Extract the [x, y] coordinate from the center of the cell holding the provided text.  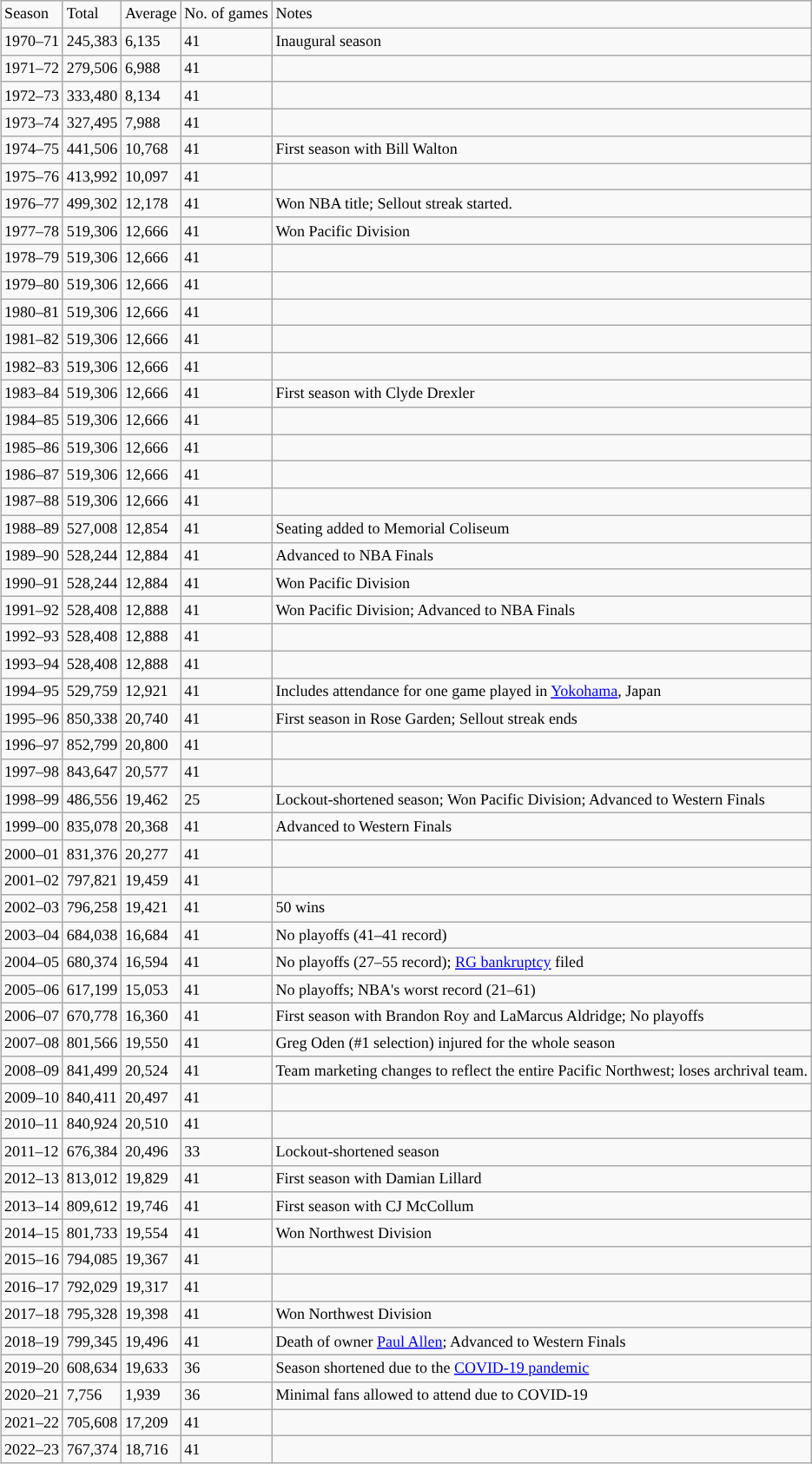
850,338 [92, 718]
1985–86 [32, 448]
840,924 [92, 1124]
2018–19 [32, 1341]
16,360 [151, 1017]
279,506 [92, 68]
No playoffs (41–41 record) [542, 935]
1987–88 [32, 502]
2016–17 [32, 1288]
2002–03 [32, 907]
1986–87 [32, 474]
792,029 [92, 1288]
19,367 [151, 1260]
First season with Brandon Roy and LaMarcus Aldridge; No playoffs [542, 1017]
15,053 [151, 989]
2005–06 [32, 989]
8,134 [151, 96]
19,459 [151, 881]
2010–11 [32, 1124]
413,992 [92, 177]
No. of games [226, 14]
1999–00 [32, 827]
1984–85 [32, 421]
19,554 [151, 1232]
1990–91 [32, 582]
1996–97 [32, 745]
840,411 [92, 1098]
841,499 [92, 1070]
2007–08 [32, 1043]
19,317 [151, 1288]
Greg Oden (#1 selection) injured for the whole season [542, 1043]
799,345 [92, 1341]
20,497 [151, 1098]
7,988 [151, 122]
20,524 [151, 1070]
16,594 [151, 963]
No playoffs (27–55 record); RG bankruptcy filed [542, 963]
Advanced to NBA Finals [542, 556]
10,768 [151, 149]
20,577 [151, 773]
835,078 [92, 827]
17,209 [151, 1423]
19,398 [151, 1314]
10,097 [151, 177]
First season with Damian Lillard [542, 1178]
Season [32, 14]
1978–79 [32, 257]
2013–14 [32, 1206]
19,421 [151, 907]
1979–80 [32, 285]
Inaugural season [542, 42]
2000–01 [32, 853]
2015–16 [32, 1260]
Minimal fans allowed to attend due to COVID-19 [542, 1395]
1995–96 [32, 718]
831,376 [92, 853]
6,988 [151, 68]
1,939 [151, 1395]
12,178 [151, 203]
12,921 [151, 692]
705,608 [92, 1423]
Average [151, 14]
Lockout-shortened season; Won Pacific Division; Advanced to Western Finals [542, 799]
486,556 [92, 799]
499,302 [92, 203]
1988–89 [32, 528]
25 [226, 799]
First season with Bill Walton [542, 149]
18,716 [151, 1449]
1981–82 [32, 339]
19,496 [151, 1341]
608,634 [92, 1368]
20,800 [151, 745]
797,821 [92, 881]
2003–04 [32, 935]
1994–95 [32, 692]
794,085 [92, 1260]
7,756 [92, 1395]
1976–77 [32, 203]
16,684 [151, 935]
2017–18 [32, 1314]
1973–74 [32, 122]
527,008 [92, 528]
Advanced to Western Finals [542, 827]
852,799 [92, 745]
Lockout-shortened season [542, 1152]
First season in Rose Garden; Sellout streak ends [542, 718]
Season shortened due to the COVID-19 pandemic [542, 1368]
617,199 [92, 989]
First season with CJ McCollum [542, 1206]
2012–13 [32, 1178]
676,384 [92, 1152]
Total [92, 14]
813,012 [92, 1178]
1970–71 [32, 42]
529,759 [92, 692]
1974–75 [32, 149]
1998–99 [32, 799]
Notes [542, 14]
327,495 [92, 122]
2011–12 [32, 1152]
6,135 [151, 42]
680,374 [92, 963]
2014–15 [32, 1232]
1971–72 [32, 68]
801,733 [92, 1232]
20,368 [151, 827]
First season with Clyde Drexler [542, 393]
1982–83 [32, 367]
1972–73 [32, 96]
1997–98 [32, 773]
1991–92 [32, 610]
801,566 [92, 1043]
Seating added to Memorial Coliseum [542, 528]
767,374 [92, 1449]
684,038 [92, 935]
796,258 [92, 907]
Won Pacific Division; Advanced to NBA Finals [542, 610]
20,496 [151, 1152]
50 wins [542, 907]
19,633 [151, 1368]
2006–07 [32, 1017]
795,328 [92, 1314]
1992–93 [32, 638]
1989–90 [32, 556]
19,462 [151, 799]
12,854 [151, 528]
Won NBA title; Sellout streak started. [542, 203]
Death of owner Paul Allen; Advanced to Western Finals [542, 1341]
Includes attendance for one game played in Yokohama, Japan [542, 692]
2004–05 [32, 963]
1977–78 [32, 231]
1993–94 [32, 664]
441,506 [92, 149]
No playoffs; NBA's worst record (21–61) [542, 989]
20,277 [151, 853]
2008–09 [32, 1070]
2001–02 [32, 881]
843,647 [92, 773]
33 [226, 1152]
20,740 [151, 718]
20,510 [151, 1124]
2020–21 [32, 1395]
333,480 [92, 96]
19,746 [151, 1206]
19,550 [151, 1043]
2019–20 [32, 1368]
245,383 [92, 42]
19,829 [151, 1178]
2021–22 [32, 1423]
2009–10 [32, 1098]
670,778 [92, 1017]
1983–84 [32, 393]
1975–76 [32, 177]
Team marketing changes to reflect the entire Pacific Northwest; loses archrival team. [542, 1070]
809,612 [92, 1206]
2022–23 [32, 1449]
1980–81 [32, 313]
